Capture the cell that displays the provided text and extract its (X, Y) central coordinate. 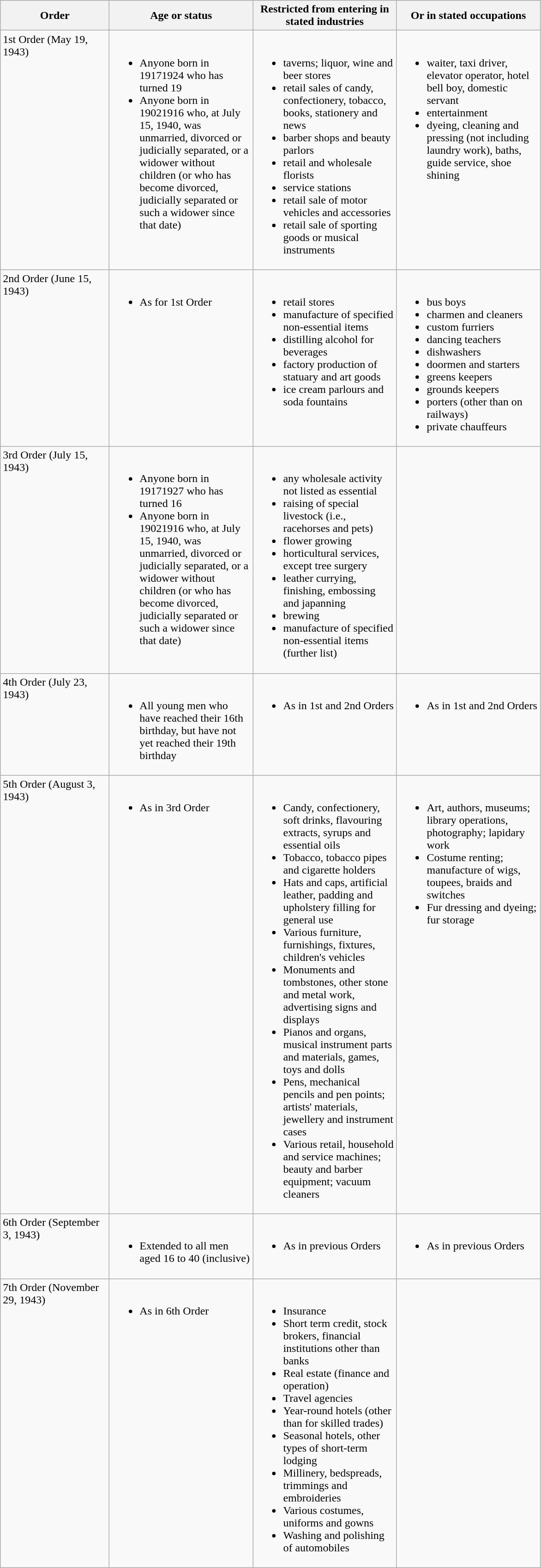
Age or status (181, 16)
Order (55, 16)
Or in stated occupations (468, 16)
2nd Order (June 15, 1943) (55, 358)
7th Order (November 29, 1943) (55, 1423)
6th Order (September 3, 1943) (55, 1246)
5th Order (August 3, 1943) (55, 995)
Extended to all men aged 16 to 40 (inclusive) (181, 1246)
As for 1st Order (181, 358)
1st Order (May 19, 1943) (55, 150)
3rd Order (July 15, 1943) (55, 560)
Restricted from entering in stated industries (325, 16)
As in 3rd Order (181, 995)
4th Order (July 23, 1943) (55, 724)
All young men who have reached their 16th birthday, but have not yet reached their 19th birthday (181, 724)
As in 6th Order (181, 1423)
